Extract the (X, Y) coordinate from the center of the cell holding the provided text.  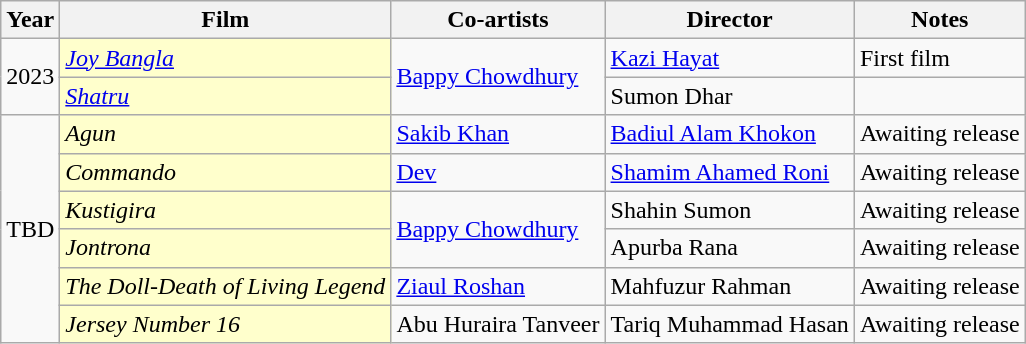
Commando (226, 172)
Tariq Muhammad Hasan (730, 324)
Abu Huraira Tanveer (498, 324)
The Doll-Death of Living Legend (226, 286)
2023 (30, 77)
Shahin Sumon (730, 210)
Mahfuzur Rahman (730, 286)
Ziaul Roshan (498, 286)
Shamim Ahamed Roni (730, 172)
Sumon Dhar (730, 96)
Dev (498, 172)
Kustigira (226, 210)
Notes (940, 20)
Badiul Alam Khokon (730, 134)
Jersey Number 16 (226, 324)
Agun (226, 134)
Joy Bangla (226, 58)
Year (30, 20)
Shatru (226, 96)
Jontrona (226, 248)
First film (940, 58)
Co-artists (498, 20)
Kazi Hayat (730, 58)
TBD (30, 229)
Sakib Khan (498, 134)
Director (730, 20)
Apurba Rana (730, 248)
Film (226, 20)
